Scan for the cell matching the given text and deliver its [X, Y] coordinate at center. 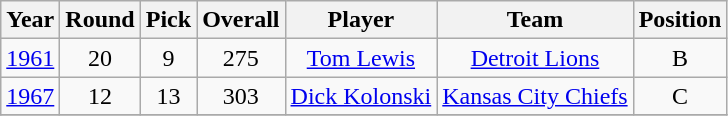
B [680, 58]
Overall [241, 20]
303 [241, 96]
Pick [168, 20]
Year [30, 20]
Tom Lewis [361, 58]
Team [535, 20]
13 [168, 96]
Position [680, 20]
C [680, 96]
9 [168, 58]
Player [361, 20]
20 [100, 58]
275 [241, 58]
1967 [30, 96]
Detroit Lions [535, 58]
Round [100, 20]
Kansas City Chiefs [535, 96]
Dick Kolonski [361, 96]
1961 [30, 58]
12 [100, 96]
